Detect which cell encompasses the target text, then output its [x, y] center coordinate. 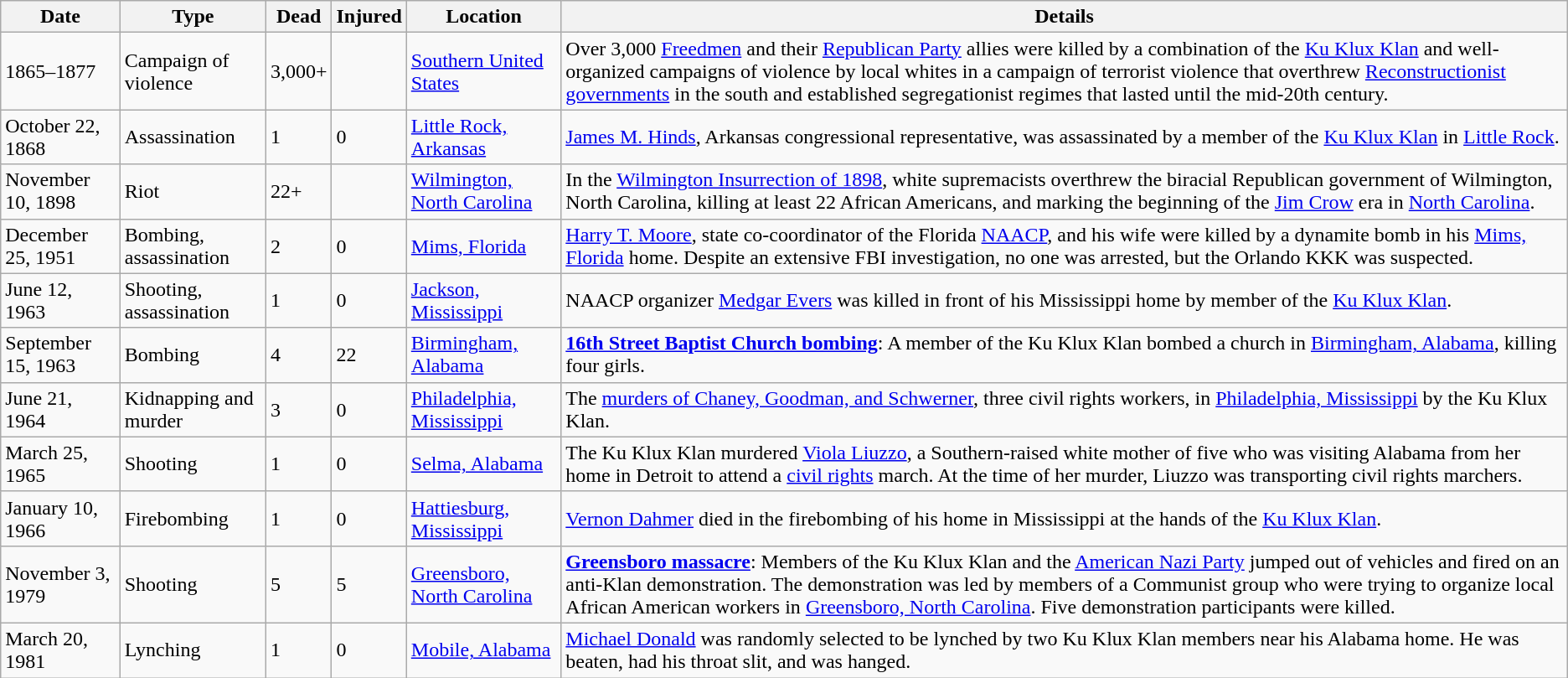
2 [298, 246]
October 22, 1868 [60, 137]
Vernon Dahmer died in the firebombing of his home in Mississippi at the hands of the Ku Klux Klan. [1064, 518]
Jackson, Mississippi [483, 300]
Lynching [193, 650]
Location [483, 17]
June 21, 1964 [60, 409]
January 10, 1966 [60, 518]
Selma, Alabama [483, 464]
November 10, 1898 [60, 191]
September 15, 1963 [60, 355]
1865–1877 [60, 71]
Philadelphia, Mississippi [483, 409]
Dead [298, 17]
December 25, 1951 [60, 246]
Firebombing [193, 518]
Type [193, 17]
Riot [193, 191]
NAACP organizer Medgar Evers was killed in front of his Mississippi home by member of the Ku Klux Klan. [1064, 300]
22 [369, 355]
22+ [298, 191]
June 12, 1963 [60, 300]
Mims, Florida [483, 246]
Campaign of violence [193, 71]
Bombing, assassination [193, 246]
3 [298, 409]
Wilmington, North Carolina [483, 191]
Southern United States [483, 71]
Hattiesburg, Mississippi [483, 518]
Greensboro, North Carolina [483, 584]
James M. Hinds, Arkansas congressional representative, was assassinated by a member of the Ku Klux Klan in Little Rock. [1064, 137]
Mobile, Alabama [483, 650]
Bombing [193, 355]
4 [298, 355]
March 20, 1981 [60, 650]
November 3, 1979 [60, 584]
Birmingham, Alabama [483, 355]
Assassination [193, 137]
Shooting, assassination [193, 300]
Injured [369, 17]
Kidnapping and murder [193, 409]
March 25, 1965 [60, 464]
Details [1064, 17]
The murders of Chaney, Goodman, and Schwerner, three civil rights workers, in Philadelphia, Mississippi by the Ku Klux Klan. [1064, 409]
Little Rock, Arkansas [483, 137]
16th Street Baptist Church bombing: A member of the Ku Klux Klan bombed a church in Birmingham, Alabama, killing four girls. [1064, 355]
3,000+ [298, 71]
Date [60, 17]
